Search for the cell housing the specified text and yield its (x, y) center coordinate. 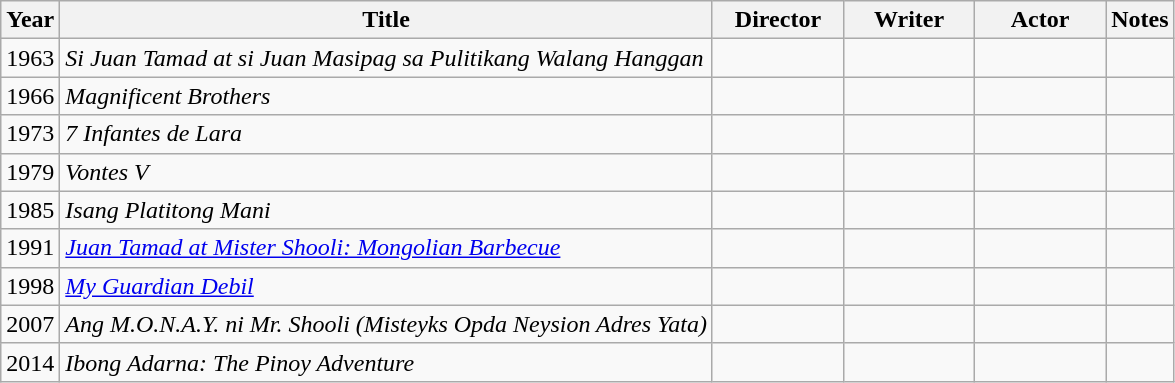
2014 (30, 362)
7 Infantes de Lara (386, 134)
1985 (30, 210)
1966 (30, 96)
1963 (30, 58)
Notes (1140, 20)
2007 (30, 324)
1998 (30, 286)
Writer (908, 20)
Title (386, 20)
1973 (30, 134)
Juan Tamad at Mister Shooli: Mongolian Barbecue (386, 248)
My Guardian Debil (386, 286)
1991 (30, 248)
Actor (1040, 20)
1979 (30, 172)
Ibong Adarna: The Pinoy Adventure (386, 362)
Vontes V (386, 172)
Director (778, 20)
Year (30, 20)
Si Juan Tamad at si Juan Masipag sa Pulitikang Walang Hanggan (386, 58)
Ang M.O.N.A.Y. ni Mr. Shooli (Misteyks Opda Neysion Adres Yata) (386, 324)
Isang Platitong Mani (386, 210)
Magnificent Brothers (386, 96)
